Scan for the cell matching the given text and deliver its (X, Y) coordinate at center. 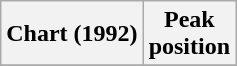
Chart (1992) (72, 34)
Peak position (189, 34)
